Identify which cell holds the provided text, then report its (x, y) central coordinate. 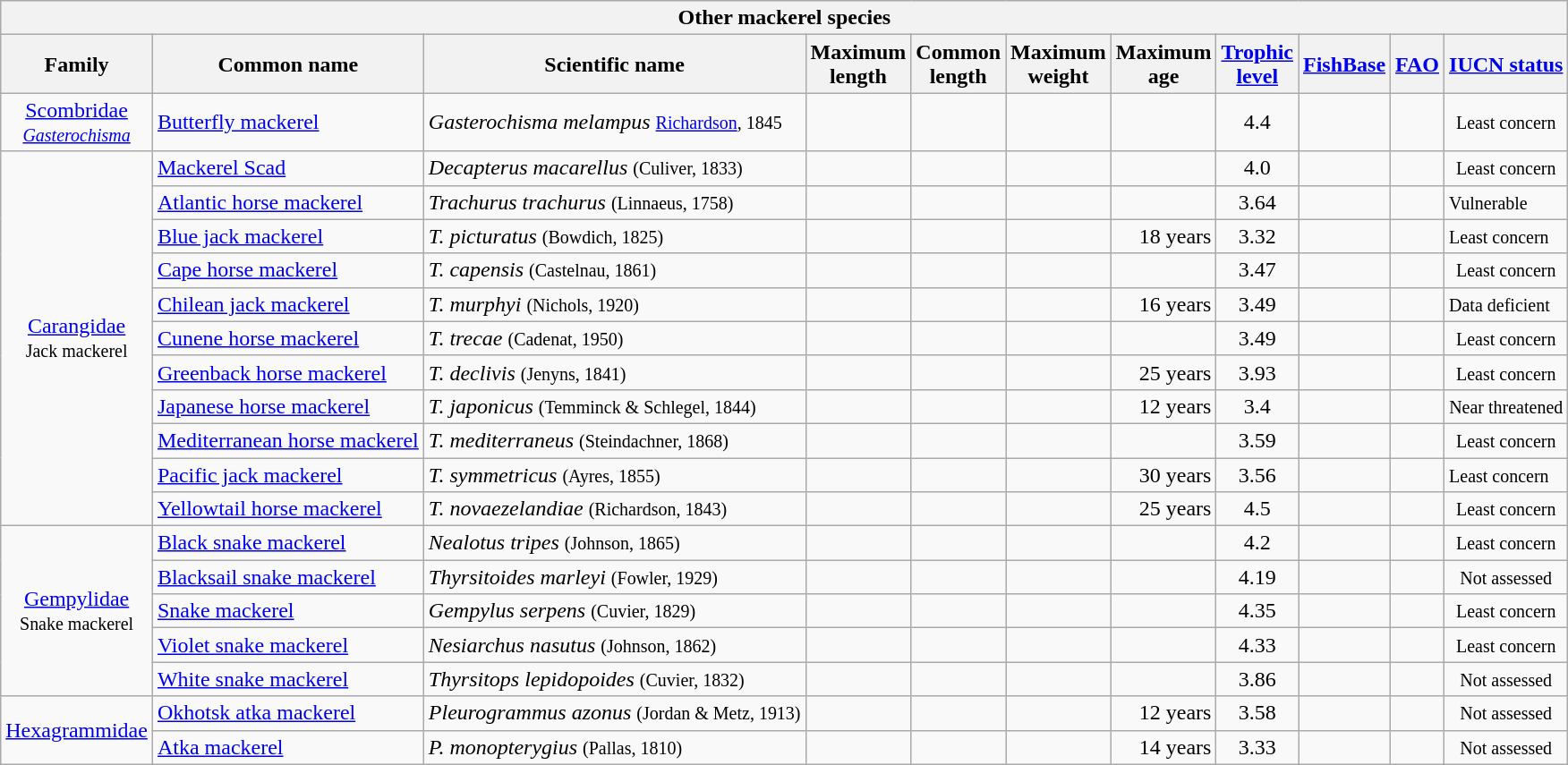
4.0 (1257, 168)
Japanese horse mackerel (288, 406)
Decapterus macarellus (Culiver, 1833) (614, 168)
3.93 (1257, 372)
Mackerel Scad (288, 168)
ScombridaeGasterochisma (77, 122)
FAO (1418, 64)
Scientific name (614, 64)
FishBase (1344, 64)
Commonlength (959, 64)
Common name (288, 64)
3.64 (1257, 202)
Other mackerel species (784, 18)
3.32 (1257, 236)
16 years (1163, 304)
Atka mackerel (288, 747)
4.5 (1257, 509)
14 years (1163, 747)
Maximumlength (858, 64)
Data deficient (1506, 304)
T. novaezelandiae (Richardson, 1843) (614, 509)
Gasterochisma melampus Richardson, 1845 (614, 122)
T. trecae (Cadenat, 1950) (614, 338)
Nealotus tripes (Johnson, 1865) (614, 543)
4.33 (1257, 645)
T. japonicus (Temminck & Schlegel, 1844) (614, 406)
Mediterranean horse mackerel (288, 440)
3.56 (1257, 475)
Blue jack mackerel (288, 236)
T. capensis (Castelnau, 1861) (614, 270)
Snake mackerel (288, 611)
Chilean jack mackerel (288, 304)
Black snake mackerel (288, 543)
3.86 (1257, 679)
White snake mackerel (288, 679)
4.19 (1257, 577)
Violet snake mackerel (288, 645)
Pacific jack mackerel (288, 475)
3.33 (1257, 747)
Hexagrammidae (77, 730)
GempylidaeSnake mackerel (77, 611)
Pleurogrammus azonus (Jordan & Metz, 1913) (614, 713)
Yellowtail horse mackerel (288, 509)
Trophiclevel (1257, 64)
P. monopterygius (Pallas, 1810) (614, 747)
Thyrsitoides marleyi (Fowler, 1929) (614, 577)
Maximumweight (1059, 64)
3.4 (1257, 406)
Trachurus trachurus (Linnaeus, 1758) (614, 202)
Near threatened (1506, 406)
T. declivis (Jenyns, 1841) (614, 372)
Family (77, 64)
4.35 (1257, 611)
3.59 (1257, 440)
T. murphyi (Nichols, 1920) (614, 304)
Thyrsitops lepidopoides (Cuvier, 1832) (614, 679)
Gempylus serpens (Cuvier, 1829) (614, 611)
Butterfly mackerel (288, 122)
T. symmetricus (Ayres, 1855) (614, 475)
Maximumage (1163, 64)
IUCN status (1506, 64)
3.58 (1257, 713)
CarangidaeJack mackerel (77, 338)
4.2 (1257, 543)
18 years (1163, 236)
Cunene horse mackerel (288, 338)
3.47 (1257, 270)
Vulnerable (1506, 202)
Okhotsk atka mackerel (288, 713)
T. mediterraneus (Steindachner, 1868) (614, 440)
4.4 (1257, 122)
Nesiarchus nasutus (Johnson, 1862) (614, 645)
Blacksail snake mackerel (288, 577)
30 years (1163, 475)
Cape horse mackerel (288, 270)
Atlantic horse mackerel (288, 202)
Greenback horse mackerel (288, 372)
T. picturatus (Bowdich, 1825) (614, 236)
